Provide the [x, y] coordinate of the cell's center where the given text is located.  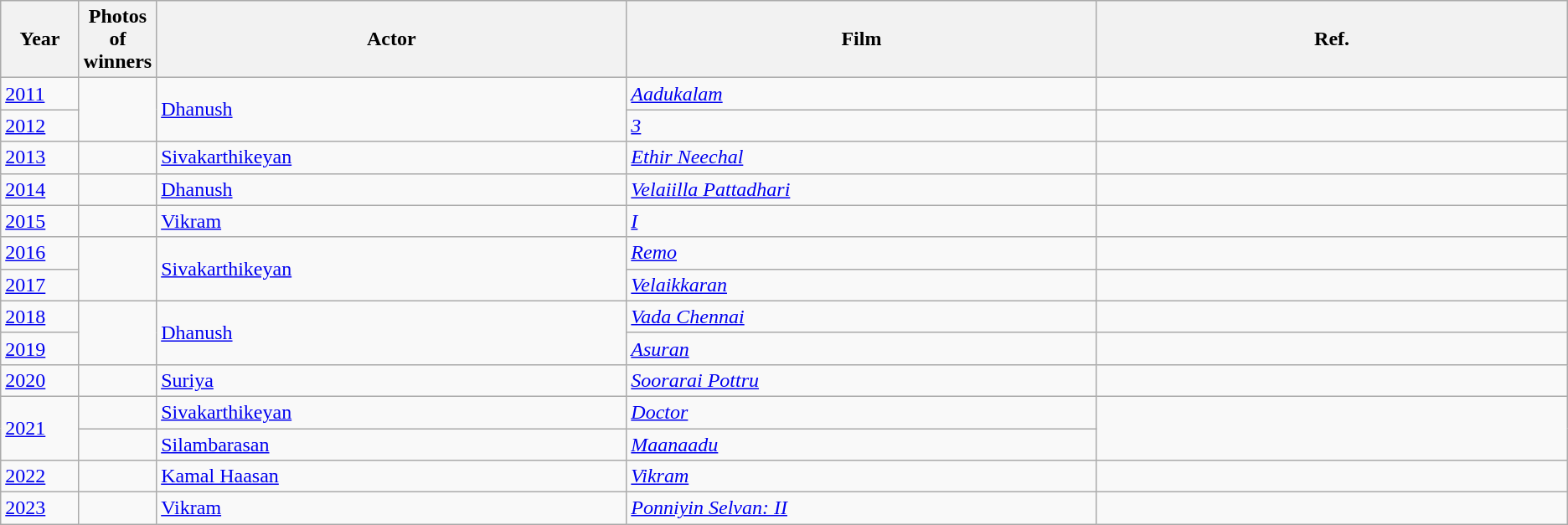
2018 [40, 317]
Year [40, 39]
Velaikkaran [861, 285]
Velaiilla Pattadhari [861, 189]
2019 [40, 348]
Ethir Neechal [861, 157]
2020 [40, 380]
2013 [40, 157]
2014 [40, 189]
Photos of winners [117, 39]
Asuran [861, 348]
2022 [40, 476]
Remo [861, 253]
Kamal Haasan [392, 476]
Film [861, 39]
Soorarai Pottru [861, 380]
I [861, 221]
2023 [40, 508]
Suriya [392, 380]
2021 [40, 428]
2016 [40, 253]
Ponniyin Selvan: II [861, 508]
3 [861, 126]
Doctor [861, 412]
Aadukalam [861, 94]
Actor [392, 39]
2015 [40, 221]
Maanaadu [861, 445]
2017 [40, 285]
Vada Chennai [861, 317]
2012 [40, 126]
Ref. [1332, 39]
Silambarasan [392, 445]
2011 [40, 94]
